For the text-containing cell, return its midpoint in [x, y] coordinate format. 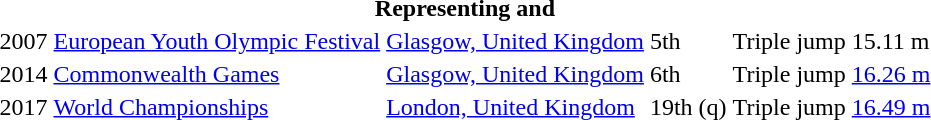
European Youth Olympic Festival [217, 41]
6th [688, 74]
5th [688, 41]
Commonwealth Games [217, 74]
